Identify which cell holds the provided text, then report its (x, y) central coordinate. 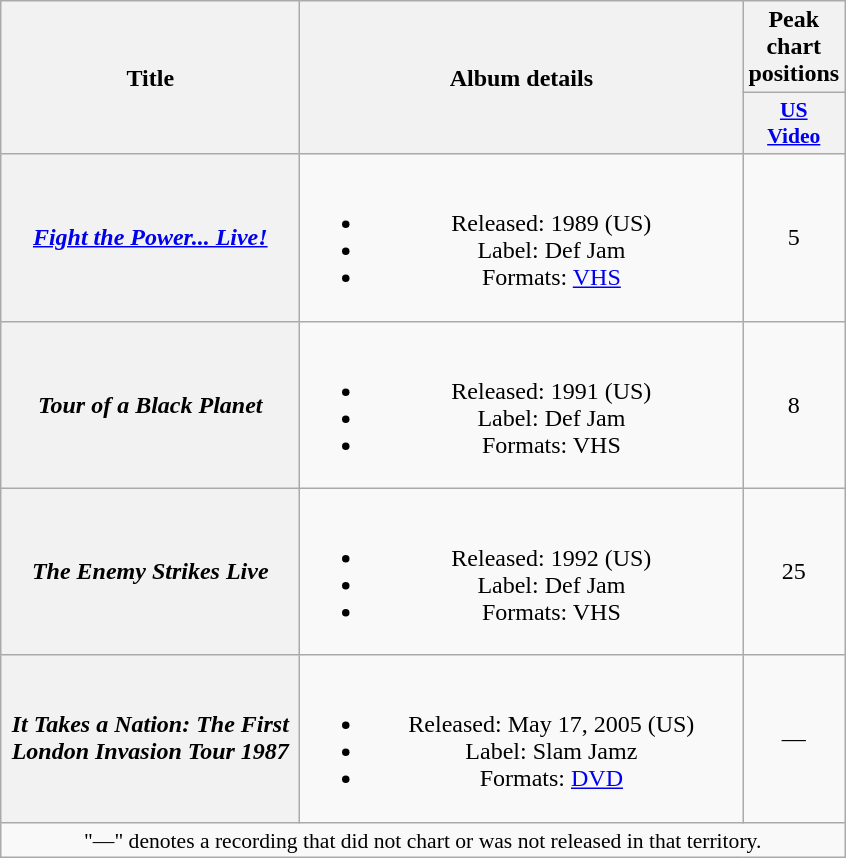
5 (794, 238)
Album details (522, 78)
The Enemy Strikes Live (150, 572)
Peak chart positions (794, 47)
Released: 1989 (US)Label: Def JamFormats: VHS (522, 238)
Released: 1992 (US)Label: Def JamFormats: VHS (522, 572)
— (794, 738)
Fight the Power... Live! (150, 238)
25 (794, 572)
Tour of a Black Planet (150, 404)
Released: May 17, 2005 (US)Label: Slam JamzFormats: DVD (522, 738)
Title (150, 78)
Released: 1991 (US)Label: Def JamFormats: VHS (522, 404)
USVideo (794, 124)
"—" denotes a recording that did not chart or was not released in that territory. (423, 840)
8 (794, 404)
It Takes a Nation: The First London Invasion Tour 1987 (150, 738)
